Extract the (X, Y) coordinate from the center of the cell holding the provided text.  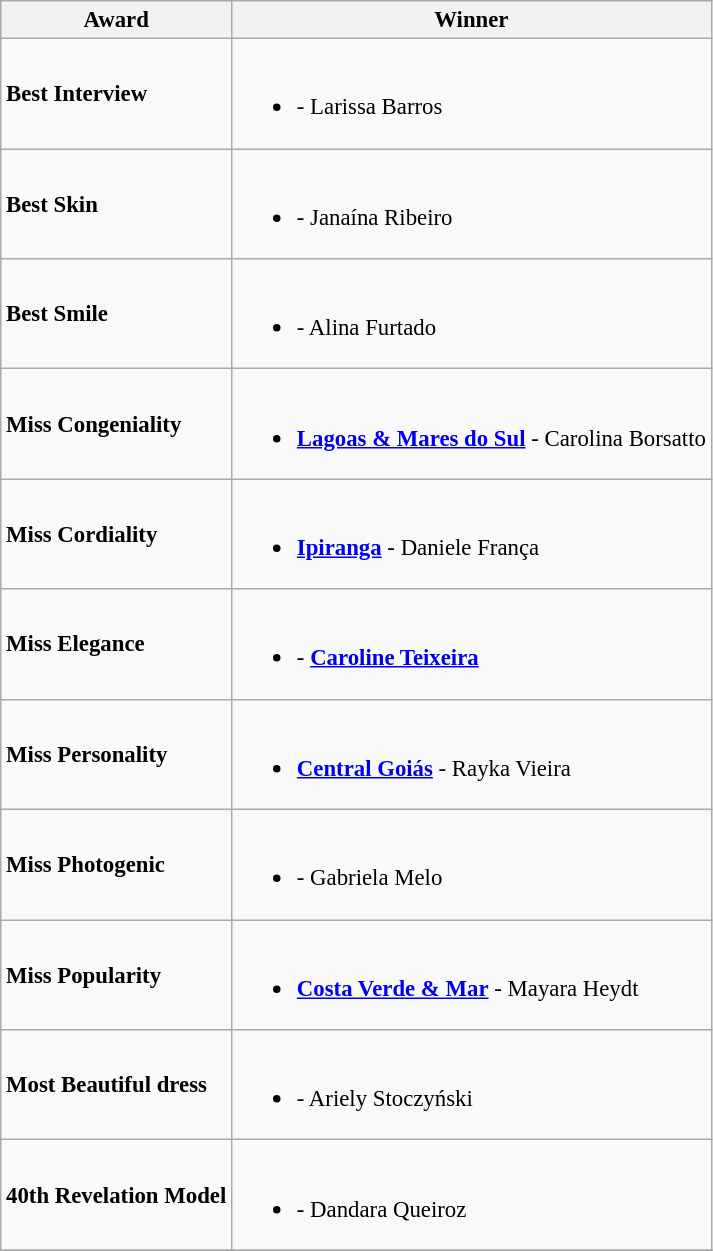
- Alina Furtado (472, 314)
Best Skin (116, 204)
- Dandara Queiroz (472, 1195)
- Ariely Stoczyński (472, 1085)
Costa Verde & Mar - Mayara Heydt (472, 975)
Winner (472, 20)
40th Revelation Model (116, 1195)
Miss Congeniality (116, 424)
Miss Popularity (116, 975)
Miss Cordiality (116, 534)
Best Smile (116, 314)
Most Beautiful dress (116, 1085)
Miss Personality (116, 754)
Miss Photogenic (116, 865)
Miss Elegance (116, 644)
Central Goiás - Rayka Vieira (472, 754)
- Janaína Ribeiro (472, 204)
- Caroline Teixeira (472, 644)
- Larissa Barros (472, 94)
- Gabriela Melo (472, 865)
Lagoas & Mares do Sul - Carolina Borsatto (472, 424)
Award (116, 20)
Best Interview (116, 94)
Ipiranga - Daniele França (472, 534)
